Extract the [x, y] coordinate from the center of the cell holding the provided text.  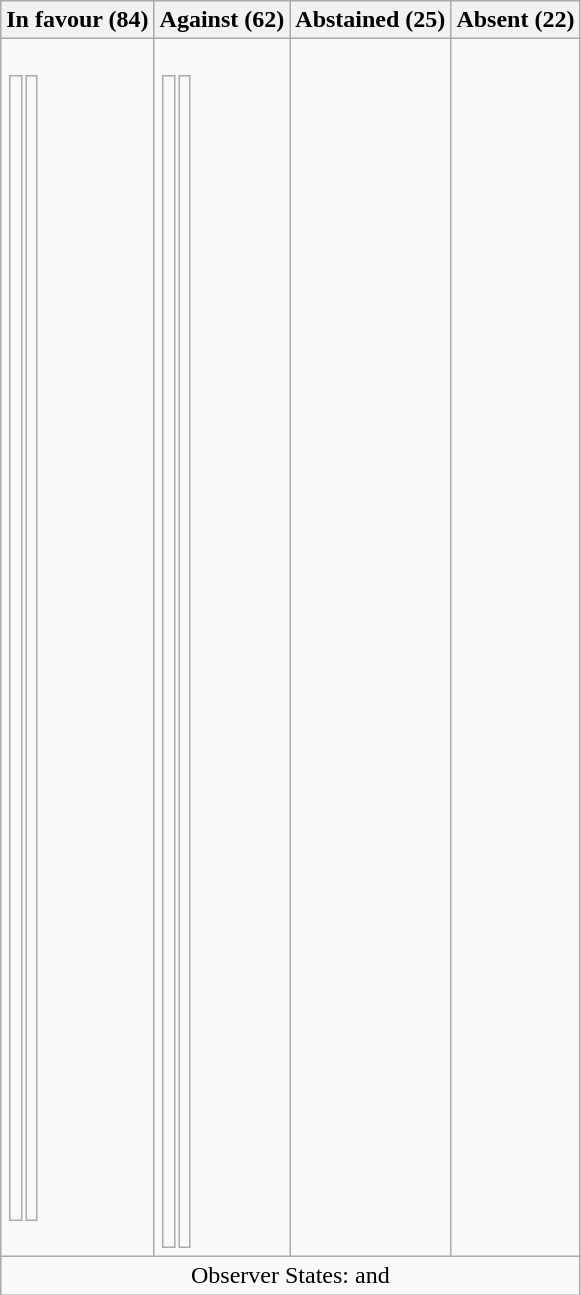
Abstained (25) [370, 20]
Observer States: and [290, 1275]
Against (62) [222, 20]
In favour (84) [78, 20]
Absent (22) [516, 20]
